From the cell containing the given text, extract its center point as [x, y] coordinate. 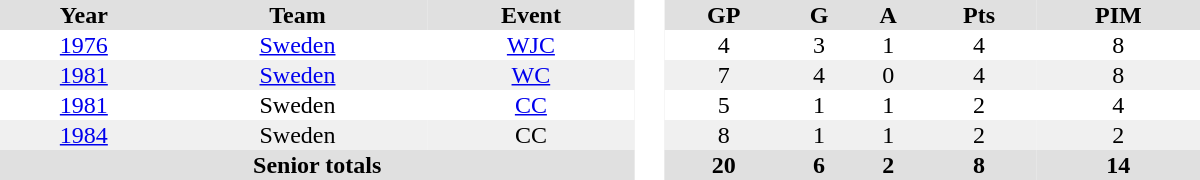
0 [888, 75]
Event [530, 15]
1984 [84, 135]
Year [84, 15]
WJC [530, 45]
WC [530, 75]
20 [724, 165]
A [888, 15]
14 [1118, 165]
GP [724, 15]
3 [818, 45]
7 [724, 75]
6 [818, 165]
Pts [980, 15]
1976 [84, 45]
Team [298, 15]
Senior totals [317, 165]
PIM [1118, 15]
G [818, 15]
5 [724, 105]
